Provide the [x, y] coordinate of the cell's center where the given text is located.  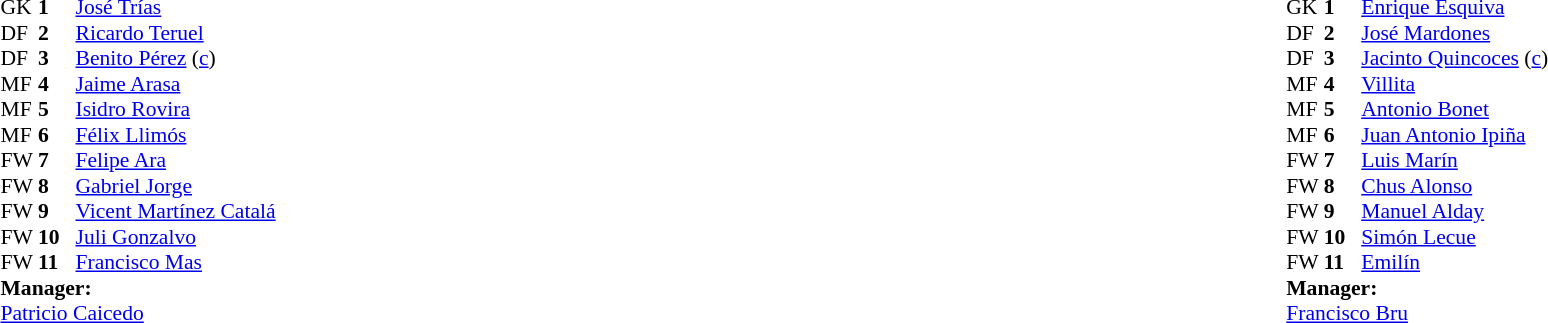
Simón Lecue [1454, 237]
Villita [1454, 84]
Vicent Martínez Catalá [176, 211]
Chus Alonso [1454, 186]
Juan Antonio Ipiña [1454, 135]
Jaime Arasa [176, 84]
Gabriel Jorge [176, 186]
Manuel Alday [1454, 211]
Isidro Rovira [176, 109]
Emilín [1454, 263]
Benito Pérez (c) [176, 59]
Juli Gonzalvo [176, 237]
Francisco Mas [176, 263]
Félix Llimós [176, 135]
Ricardo Teruel [176, 33]
Jacinto Quincoces (c) [1454, 59]
Luis Marín [1454, 161]
José Mardones [1454, 33]
Felipe Ara [176, 161]
Antonio Bonet [1454, 109]
